Capture the cell that displays the provided text and extract its [x, y] central coordinate. 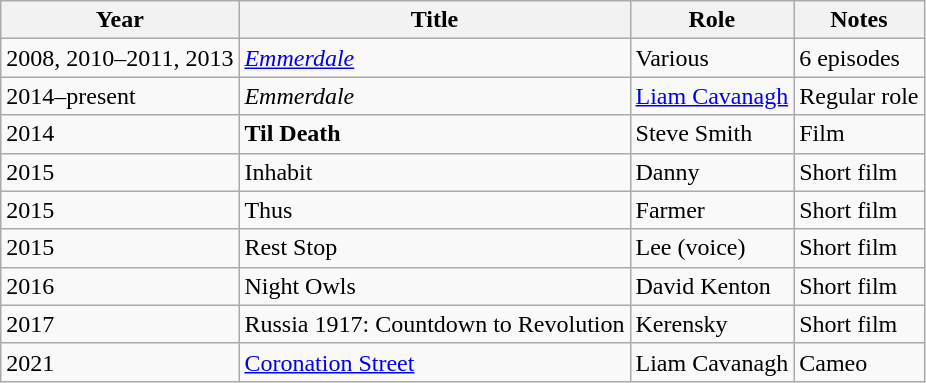
2021 [120, 362]
Film [859, 134]
Steve Smith [712, 134]
David Kenton [712, 286]
Year [120, 20]
2016 [120, 286]
Inhabit [434, 172]
2014 [120, 134]
Til Death [434, 134]
Night Owls [434, 286]
Farmer [712, 210]
Russia 1917: Countdown to Revolution [434, 324]
Regular role [859, 96]
Coronation Street [434, 362]
Role [712, 20]
2014–present [120, 96]
Cameo [859, 362]
Kerensky [712, 324]
Danny [712, 172]
Rest Stop [434, 248]
6 episodes [859, 58]
Thus [434, 210]
Lee (voice) [712, 248]
Title [434, 20]
2008, 2010–2011, 2013 [120, 58]
Notes [859, 20]
2017 [120, 324]
Various [712, 58]
